Return the [X, Y] coordinate for the center point of the cell that contains the specified text.  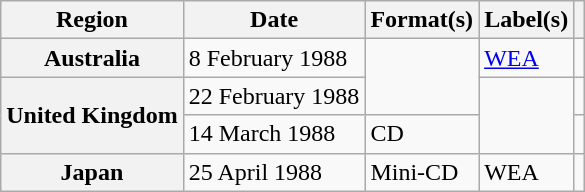
Mini-CD [422, 172]
Japan [92, 172]
8 February 1988 [274, 58]
22 February 1988 [274, 96]
United Kingdom [92, 115]
Date [274, 20]
25 April 1988 [274, 172]
Australia [92, 58]
Region [92, 20]
14 March 1988 [274, 134]
Format(s) [422, 20]
CD [422, 134]
Label(s) [526, 20]
